Return the [x, y] coordinate for the center point of the cell that contains the specified text.  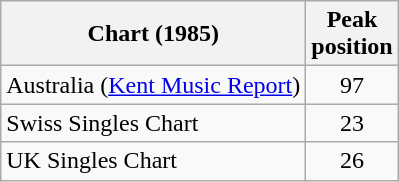
UK Singles Chart [154, 161]
Swiss Singles Chart [154, 123]
Chart (1985) [154, 34]
97 [352, 85]
23 [352, 123]
Peakposition [352, 34]
Australia (Kent Music Report) [154, 85]
26 [352, 161]
